Return the (x, y) coordinate for the center point of the cell that contains the specified text.  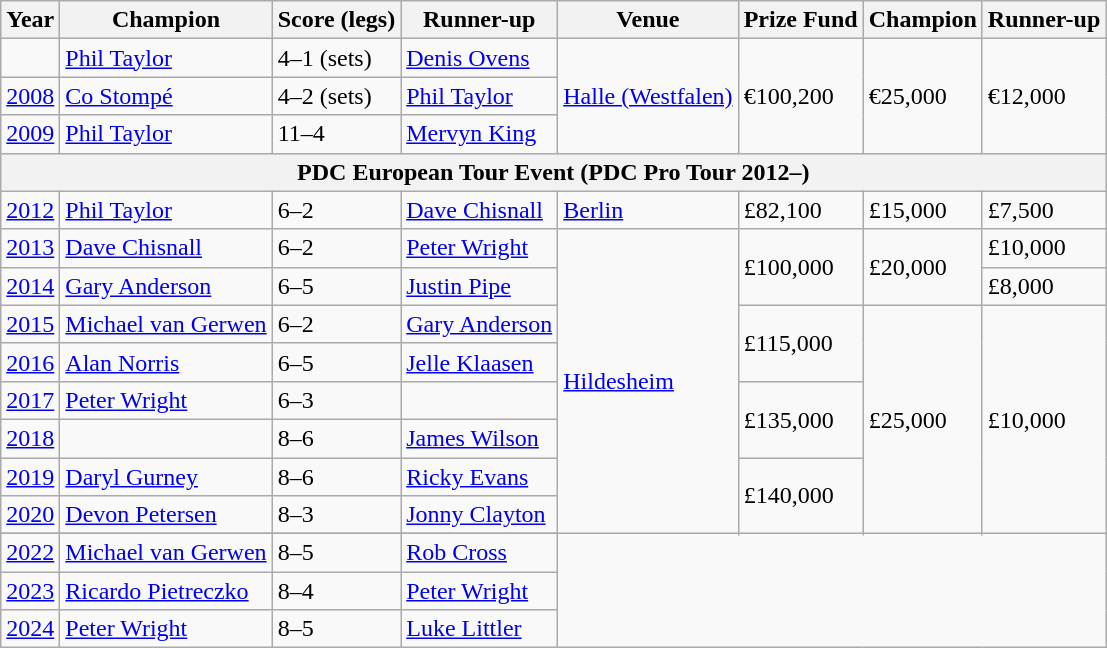
8–4 (336, 591)
£15,000 (922, 210)
James Wilson (480, 438)
€25,000 (922, 96)
Alan Norris (166, 362)
€100,200 (800, 96)
Year (30, 20)
2018 (30, 438)
Jonny Clayton (480, 515)
2024 (30, 629)
2019 (30, 477)
Rob Cross (480, 553)
2014 (30, 286)
£100,000 (800, 267)
£8,000 (1044, 286)
£25,000 (922, 419)
6–3 (336, 400)
£7,500 (1044, 210)
€12,000 (1044, 96)
2017 (30, 400)
2015 (30, 324)
Ricardo Pietreczko (166, 591)
2022 (30, 553)
2013 (30, 248)
£82,100 (800, 210)
Ricky Evans (480, 477)
Jelle Klaasen (480, 362)
PDC European Tour Event (PDC Pro Tour 2012–) (554, 172)
Berlin (648, 210)
4–2 (sets) (336, 96)
Denis Ovens (480, 58)
£140,000 (800, 496)
Halle (Westfalen) (648, 96)
2016 (30, 362)
£135,000 (800, 419)
Score (legs) (336, 20)
11–4 (336, 134)
8–3 (336, 515)
Daryl Gurney (166, 477)
Prize Fund (800, 20)
Hildesheim (648, 381)
2009 (30, 134)
Mervyn King (480, 134)
Venue (648, 20)
Justin Pipe (480, 286)
Co Stompé (166, 96)
£20,000 (922, 267)
Luke Littler (480, 629)
4–1 (sets) (336, 58)
2023 (30, 591)
2008 (30, 96)
£115,000 (800, 343)
2020 (30, 515)
2012 (30, 210)
Devon Petersen (166, 515)
